Determine the [X, Y] coordinate at the center of the cell enclosing the given text.  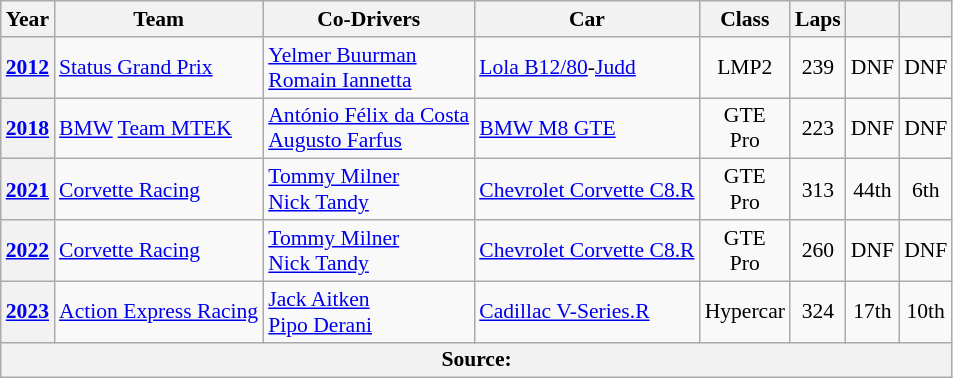
2018 [28, 128]
LMP2 [745, 68]
Year [28, 19]
Team [158, 19]
Lola B12/80-Judd [586, 68]
Source: [477, 360]
17th [872, 312]
313 [818, 190]
6th [926, 190]
2021 [28, 190]
Yelmer Buurman Romain Iannetta [368, 68]
Action Express Racing [158, 312]
Cadillac V-Series.R [586, 312]
Class [745, 19]
Laps [818, 19]
BMW Team MTEK [158, 128]
Status Grand Prix [158, 68]
Car [586, 19]
Hypercar [745, 312]
2012 [28, 68]
2023 [28, 312]
BMW M8 GTE [586, 128]
Co-Drivers [368, 19]
Jack Aitken Pipo Derani [368, 312]
António Félix da Costa Augusto Farfus [368, 128]
239 [818, 68]
260 [818, 250]
44th [872, 190]
2022 [28, 250]
10th [926, 312]
324 [818, 312]
223 [818, 128]
